Pinpoint the cell where the given text exists, returning its (x, y) midpoint coordinate. 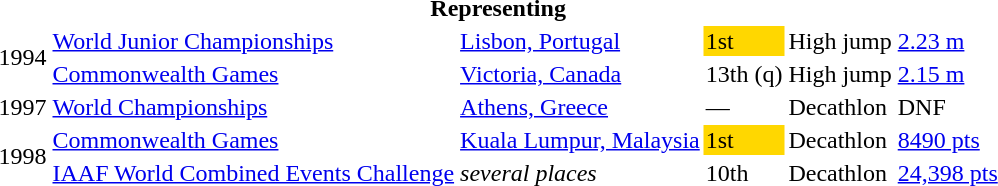
— (744, 107)
World Championships (254, 107)
13th (q) (744, 74)
Kuala Lumpur, Malaysia (580, 140)
World Junior Championships (254, 41)
Lisbon, Portugal (580, 41)
Victoria, Canada (580, 74)
Athens, Greece (580, 107)
